Provide the (x, y) coordinate of the cell's center where the given text is located.  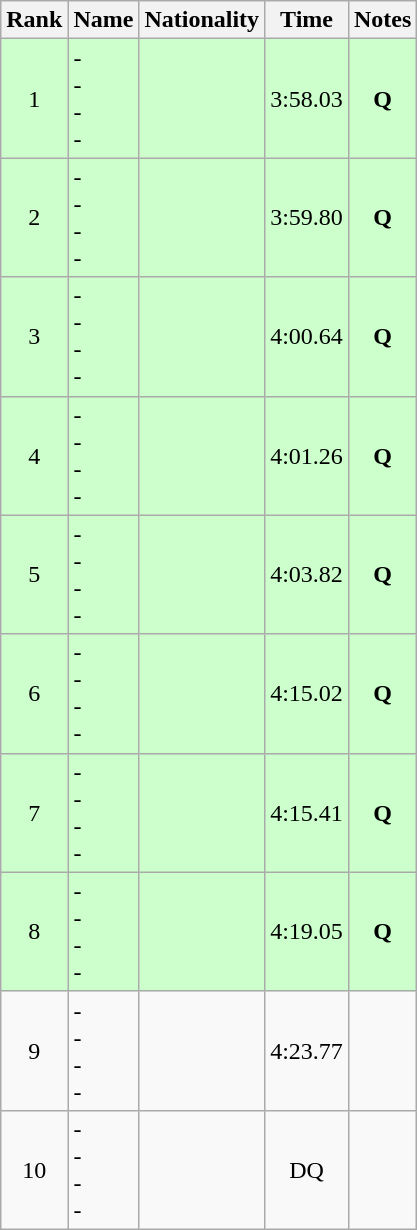
5 (34, 574)
DQ (307, 1170)
3:59.80 (307, 218)
2 (34, 218)
10 (34, 1170)
8 (34, 932)
Name (104, 20)
6 (34, 694)
9 (34, 1050)
4:01.26 (307, 456)
Notes (382, 20)
4:15.41 (307, 812)
4:03.82 (307, 574)
4:00.64 (307, 336)
Nationality (202, 20)
3:58.03 (307, 98)
4 (34, 456)
7 (34, 812)
Rank (34, 20)
4:15.02 (307, 694)
4:19.05 (307, 932)
Time (307, 20)
1 (34, 98)
4:23.77 (307, 1050)
3 (34, 336)
